Pinpoint the cell where the given text exists, returning its (x, y) midpoint coordinate. 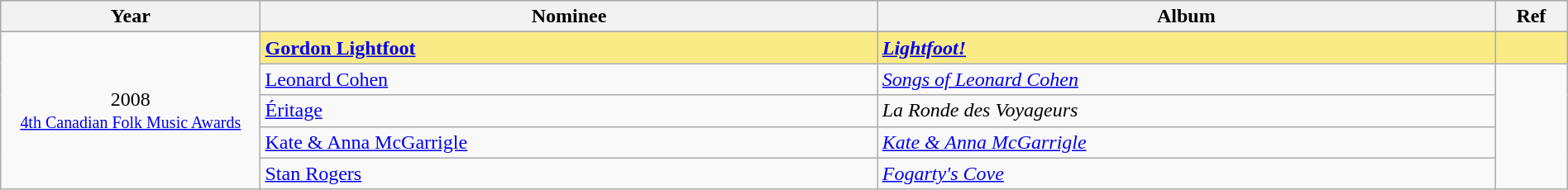
Album (1186, 17)
Nominee (569, 17)
Gordon Lightfoot (569, 48)
Leonard Cohen (569, 79)
Fogarty's Cove (1186, 173)
2008 4th Canadian Folk Music Awards (131, 111)
Songs of Leonard Cohen (1186, 79)
La Ronde des Voyageurs (1186, 111)
Ref (1532, 17)
Year (131, 17)
Éritage (569, 111)
Lightfoot! (1186, 48)
Stan Rogers (569, 173)
